For the text-containing cell, return its midpoint in [X, Y] coordinate format. 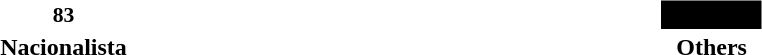
7 [711, 14]
